For the text-containing cell, return its midpoint in [X, Y] coordinate format. 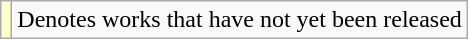
Denotes works that have not yet been released [240, 20]
